Detect which cell encompasses the target text, then output its (X, Y) center coordinate. 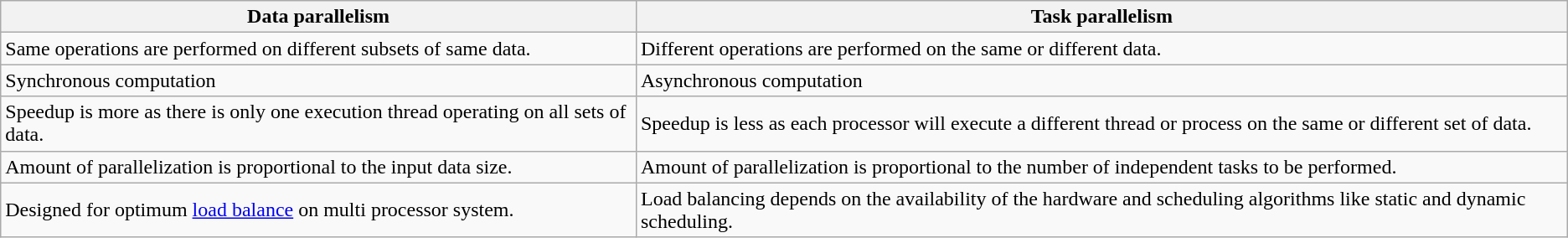
Different operations are performed on the same or different data. (1101, 49)
Speedup is less as each processor will execute a different thread or process on the same or different set of data. (1101, 124)
Data parallelism (318, 17)
Load balancing depends on the availability of the hardware and scheduling algorithms like static and dynamic scheduling. (1101, 210)
Asynchronous computation (1101, 80)
Task parallelism (1101, 17)
Speedup is more as there is only one execution thread operating on all sets of data. (318, 124)
Amount of parallelization is proportional to the input data size. (318, 167)
Amount of parallelization is proportional to the number of independent tasks to be performed. (1101, 167)
Synchronous computation (318, 80)
Designed for optimum load balance on multi processor system. (318, 210)
Same operations are performed on different subsets of same data. (318, 49)
